For the text-containing cell, return its midpoint in [X, Y] coordinate format. 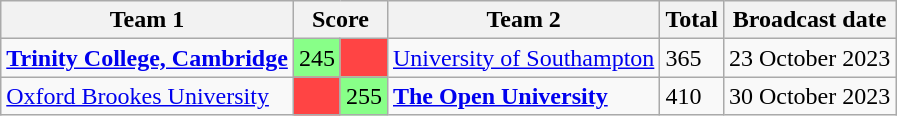
University of Southampton [523, 58]
Score [340, 20]
Oxford Brookes University [148, 96]
245 [316, 58]
255 [364, 96]
Broadcast date [809, 20]
23 October 2023 [809, 58]
365 [692, 58]
Total [692, 20]
Trinity College, Cambridge [148, 58]
Team 1 [148, 20]
410 [692, 96]
30 October 2023 [809, 96]
The Open University [523, 96]
Team 2 [523, 20]
